Provide the [X, Y] coordinate of the cell's center where the given text is located.  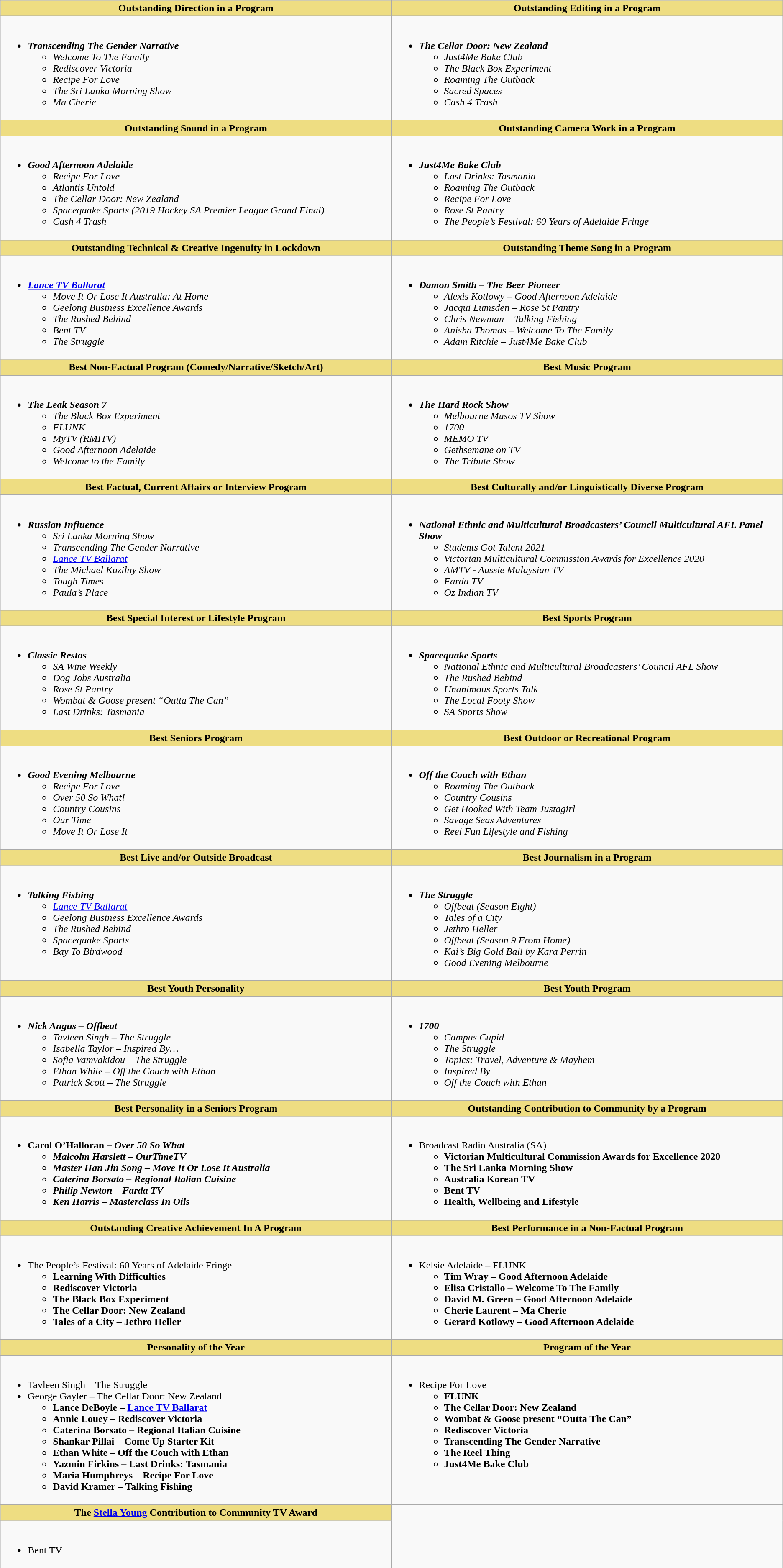
Best Sports Program [587, 618]
Lance TV BallaratMove It Or Lose It Australia: At HomeGeelong Business Excellence AwardsThe Rushed BehindBent TVThe Struggle [196, 307]
1700Campus CupidThe StruggleTopics: Travel, Adventure & MayhemInspired ByOff the Couch with Ethan [587, 1048]
Outstanding Camera Work in a Program [587, 128]
Best Journalism in a Program [587, 858]
Best Outdoor or Recreational Program [587, 738]
Outstanding Theme Song in a Program [587, 248]
Outstanding Direction in a Program [196, 8]
Best Special Interest or Lifestyle Program [196, 618]
Outstanding Contribution to Community by a Program [587, 1108]
Russian InfluenceSri Lanka Morning ShowTranscending The Gender NarrativeLance TV BallaratThe Michael Kuzilny ShowTough TimesPaula’s Place [196, 552]
Good Evening MelbourneRecipe For LoveOver 50 So What!Country CousinsOur TimeMove It Or Lose It [196, 798]
Talking FishingLance TV BallaratGeelong Business Excellence AwardsThe Rushed BehindSpacequake SportsBay To Birdwood [196, 923]
Best Factual, Current Affairs or Interview Program [196, 487]
Just4Me Bake ClubLast Drinks: TasmaniaRoaming The OutbackRecipe For LoveRose St PantryThe People’s Festival: 60 Years of Adelaide Fringe [587, 188]
Outstanding Sound in a Program [196, 128]
The Leak Season 7The Black Box ExperimentFLUNKMyTV (RMITV)Good Afternoon AdelaideWelcome to the Family [196, 427]
Off the Couch with EthanRoaming The OutbackCountry CousinsGet Hooked With Team JustagirlSavage Seas AdventuresReel Fun Lifestyle and Fishing [587, 798]
Best Youth Personality [196, 989]
Outstanding Technical & Creative Ingenuity in Lockdown [196, 248]
The StruggleOffbeat (Season Eight)Tales of a CityJethro HellerOffbeat (Season 9 From Home)Kai’s Big Gold Ball by Kara PerrinGood Evening Melbourne [587, 923]
Best Music Program [587, 367]
Best Culturally and/or Linguistically Diverse Program [587, 487]
Classic RestosSA Wine WeeklyDog Jobs AustraliaRose St PantryWombat & Goose present “Outta The Can”Last Drinks: Tasmania [196, 678]
Best Personality in a Seniors Program [196, 1108]
Best Non-Factual Program (Comedy/Narrative/Sketch/Art) [196, 367]
Best Live and/or Outside Broadcast [196, 858]
Personality of the Year [196, 1348]
Best Performance in a Non-Factual Program [587, 1228]
Outstanding Editing in a Program [587, 8]
Outstanding Creative Achievement In A Program [196, 1228]
Best Youth Program [587, 989]
Best Seniors Program [196, 738]
Program of the Year [587, 1348]
The Cellar Door: New ZealandJust4Me Bake ClubThe Black Box ExperimentRoaming The OutbackSacred SpacesCash 4 Trash [587, 68]
Transcending The Gender NarrativeWelcome To The FamilyRediscover VictoriaRecipe For LoveThe Sri Lanka Morning ShowMa Cherie [196, 68]
The Stella Young Contribution to Community TV Award [196, 1512]
The Hard Rock ShowMelbourne Musos TV Show1700MEMO TVGethsemane on TVThe Tribute Show [587, 427]
Bent TV [196, 1544]
